Return the (X, Y) coordinate for the center point of the cell that contains the specified text.  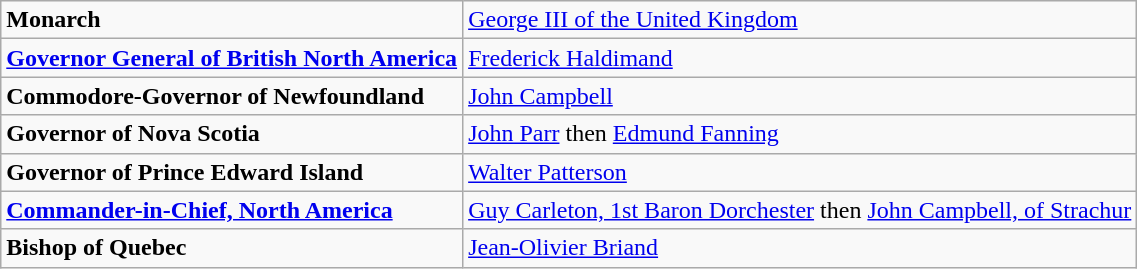
Jean-Olivier Briand (800, 248)
Commander-in-Chief, North America (232, 210)
Commodore-Governor of Newfoundland (232, 96)
Frederick Haldimand (800, 58)
Governor General of British North America (232, 58)
Guy Carleton, 1st Baron Dorchester then John Campbell, of Strachur (800, 210)
Governor of Nova Scotia (232, 134)
Bishop of Quebec (232, 248)
John Parr then Edmund Fanning (800, 134)
Monarch (232, 20)
Walter Patterson (800, 172)
George III of the United Kingdom (800, 20)
Governor of Prince Edward Island (232, 172)
John Campbell (800, 96)
